Return the [x, y] coordinate for the center point of the cell that contains the specified text.  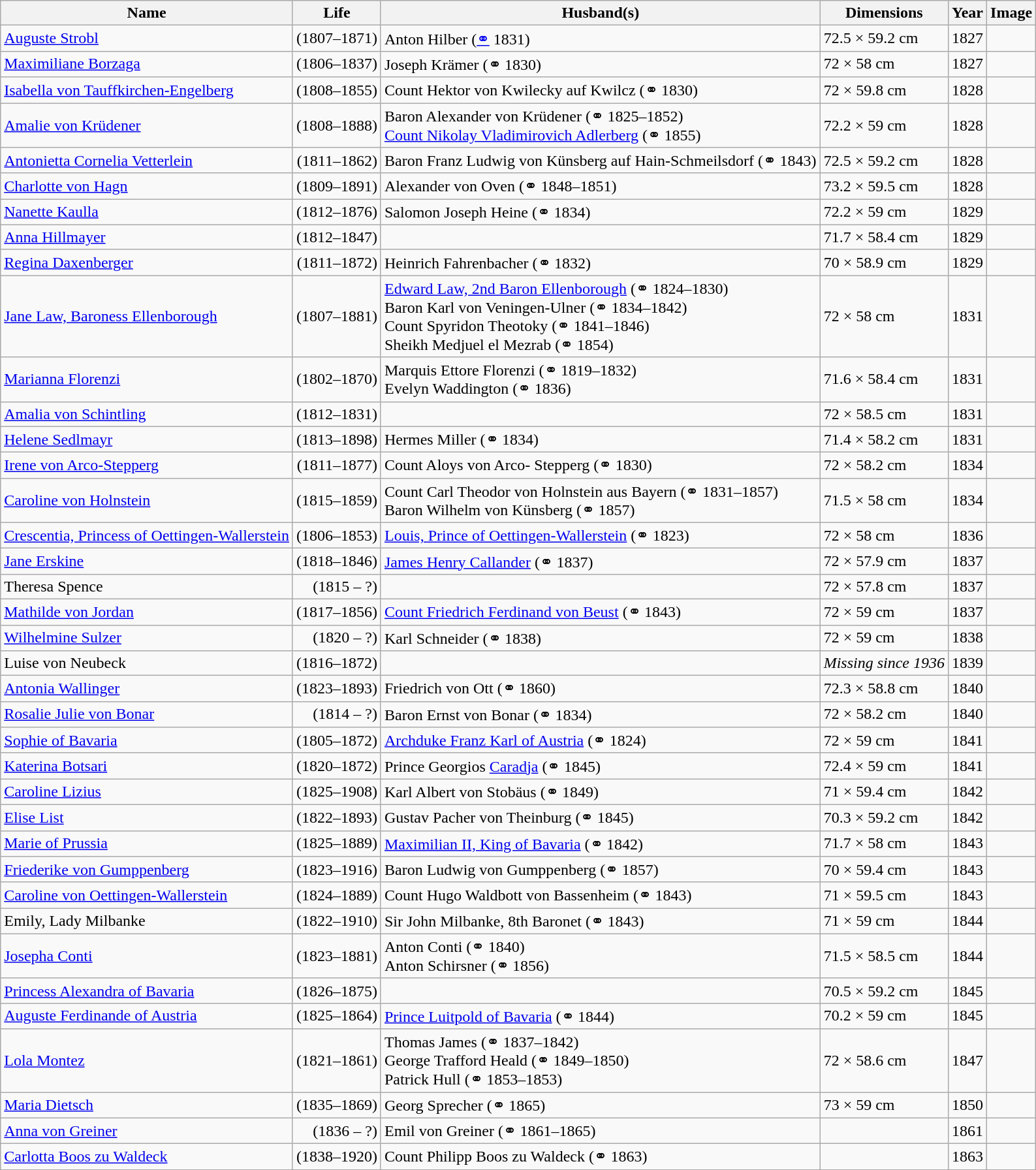
71 × 59.5 cm [884, 895]
(1836 – ?) [337, 1131]
71.7 × 58 cm [884, 844]
James Henry Callander (⚭ 1837) [601, 561]
71 × 59.4 cm [884, 792]
(1821–1861) [337, 1060]
(1806–1853) [337, 535]
(1822–1910) [337, 921]
(1808–1855) [337, 90]
71.7 × 58.4 cm [884, 237]
Amalie von Krüdener [147, 125]
(1811–1872) [337, 262]
Anna Hillmayer [147, 237]
Emil von Greiner (⚭ 1861–1865) [601, 1131]
Helene Sedlmayr [147, 439]
Marianna Florenzi [147, 379]
(1808–1888) [337, 125]
72 × 58.6 cm [884, 1060]
Alexander von Oven (⚭ 1848–1851) [601, 186]
1861 [967, 1131]
71.4 × 58.2 cm [884, 439]
Marquis Ettore Florenzi (⚭ 1819–1832)Evelyn Waddington (⚭ 1836) [601, 379]
Gustav Pacher von Theinburg (⚭ 1845) [601, 817]
Archduke Franz Karl of Austria (⚭ 1824) [601, 740]
Image [1012, 13]
Husband(s) [601, 13]
73.2 × 59.5 cm [884, 186]
Josepha Conti [147, 956]
Lola Montez [147, 1060]
(1815 – ?) [337, 586]
(1814 – ?) [337, 714]
(1826–1875) [337, 990]
Jane Erskine [147, 561]
Anton Hilber (⚭ 1831) [601, 39]
70.3 × 59.2 cm [884, 817]
72 × 57.9 cm [884, 561]
Karl Schneider (⚭ 1838) [601, 638]
Prince Georgios Caradja (⚭ 1845) [601, 766]
Antonietta Cornelia Vetterlein [147, 161]
72 × 59.8 cm [884, 90]
71.6 × 58.4 cm [884, 379]
70 × 59.4 cm [884, 870]
Maria Dietsch [147, 1105]
Maximilian II, King of Bavaria (⚭ 1842) [601, 844]
1847 [967, 1060]
(1811–1877) [337, 466]
(1811–1862) [337, 161]
Emily, Lady Milbanke [147, 921]
70 × 58.9 cm [884, 262]
Marie of Prussia [147, 844]
Friedrich von Ott (⚭ 1860) [601, 689]
Dimensions [884, 13]
(1816–1872) [337, 663]
Anna von Greiner [147, 1131]
(1812–1831) [337, 414]
Caroline Lizius [147, 792]
Louis, Prince of Oettingen-Wallerstein (⚭ 1823) [601, 535]
Jane Law, Baroness Ellenborough [147, 316]
(1825–1864) [337, 1016]
(1813–1898) [337, 439]
(1817–1856) [337, 612]
Life [337, 13]
Count Friedrich Ferdinand von Beust (⚭ 1843) [601, 612]
(1823–1893) [337, 689]
(1825–1908) [337, 792]
71.5 × 58.5 cm [884, 956]
Regina Daxenberger [147, 262]
Prince Luitpold of Bavaria (⚭ 1844) [601, 1016]
71.5 × 58 cm [884, 500]
Thomas James (⚭ 1837–1842)George Trafford Heald (⚭ 1849–1850)Patrick Hull (⚭ 1853–1853) [601, 1060]
72 × 58.5 cm [884, 414]
(1807–1881) [337, 316]
Katerina Botsari [147, 766]
Elise List [147, 817]
Carlotta Boos zu Waldeck [147, 1157]
Theresa Spence [147, 586]
Baron Alexander von Krüdener (⚭ 1825–1852)Count Nikolay Vladimirovich Adlerberg (⚭ 1855) [601, 125]
Nanette Kaulla [147, 212]
(1820–1872) [337, 766]
Crescentia, Princess of Oettingen-Wallerstein [147, 535]
Sophie of Bavaria [147, 740]
Charlotte von Hagn [147, 186]
Princess Alexandra of Bavaria [147, 990]
72.4 × 59 cm [884, 766]
Amalia von Schintling [147, 414]
Luise von Neubeck [147, 663]
Count Philipp Boos zu Waldeck (⚭ 1863) [601, 1157]
(1807–1871) [337, 39]
Count Aloys von Arco- Stepperg (⚭ 1830) [601, 466]
(1823–1881) [337, 956]
Georg Sprecher (⚭ 1865) [601, 1105]
Count Carl Theodor von Holnstein aus Bayern (⚭ 1831–1857)Baron Wilhelm von Künsberg (⚭ 1857) [601, 500]
(1823–1916) [337, 870]
Caroline von Oettingen-Wallerstein [147, 895]
Isabella von Tauffkirchen-Engelberg [147, 90]
1838 [967, 638]
(1809–1891) [337, 186]
(1805–1872) [337, 740]
70.2 × 59 cm [884, 1016]
Auguste Strobl [147, 39]
Baron Franz Ludwig von Künsberg auf Hain-Schmeilsdorf (⚭ 1843) [601, 161]
Baron Ernst von Bonar (⚭ 1834) [601, 714]
(1835–1869) [337, 1105]
(1824–1889) [337, 895]
(1820 – ?) [337, 638]
72 × 57.8 cm [884, 586]
Anton Conti (⚭ 1840)Anton Schirsner (⚭ 1856) [601, 956]
Caroline von Holnstein [147, 500]
Heinrich Fahrenbacher (⚭ 1832) [601, 262]
(1838–1920) [337, 1157]
Rosalie Julie von Bonar [147, 714]
Auguste Ferdinande of Austria [147, 1016]
73 × 59 cm [884, 1105]
Karl Albert von Stobäus (⚭ 1849) [601, 792]
71 × 59 cm [884, 921]
(1822–1893) [337, 817]
Joseph Krämer (⚭ 1830) [601, 64]
Hermes Miller (⚭ 1834) [601, 439]
Irene von Arco-Stepperg [147, 466]
Mathilde von Jordan [147, 612]
Friederike von Gumppenberg [147, 870]
(1818–1846) [337, 561]
1836 [967, 535]
(1812–1876) [337, 212]
(1825–1889) [337, 844]
Baron Ludwig von Gumppenberg (⚭ 1857) [601, 870]
Salomon Joseph Heine (⚭ 1834) [601, 212]
70.5 × 59.2 cm [884, 990]
Wilhelmine Sulzer [147, 638]
(1802–1870) [337, 379]
Antonia Wallinger [147, 689]
Maximiliane Borzaga [147, 64]
72.3 × 58.8 cm [884, 689]
Name [147, 13]
(1815–1859) [337, 500]
1850 [967, 1105]
Count Hektor von Kwilecky auf Kwilcz (⚭ 1830) [601, 90]
1863 [967, 1157]
Missing since 1936 [884, 663]
(1806–1837) [337, 64]
Year [967, 13]
(1812–1847) [337, 237]
1839 [967, 663]
Sir John Milbanke, 8th Baronet (⚭ 1843) [601, 921]
Count Hugo Waldbott von Bassenheim (⚭ 1843) [601, 895]
